Identify which cell holds the provided text, then report its (x, y) central coordinate. 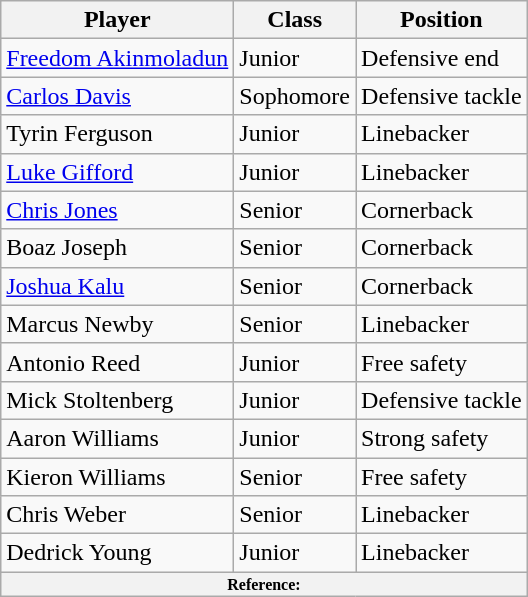
Player (118, 20)
Reference: (264, 584)
Mick Stoltenberg (118, 400)
Aaron Williams (118, 438)
Sophomore (295, 96)
Joshua Kalu (118, 286)
Antonio Reed (118, 362)
Class (295, 20)
Defensive end (442, 58)
Position (442, 20)
Chris Weber (118, 515)
Boaz Joseph (118, 248)
Tyrin Ferguson (118, 134)
Kieron Williams (118, 477)
Luke Gifford (118, 172)
Chris Jones (118, 210)
Strong safety (442, 438)
Carlos Davis (118, 96)
Dedrick Young (118, 553)
Marcus Newby (118, 324)
Freedom Akinmoladun (118, 58)
